Find where the given text appears and provide that cell's center as [X, Y] coordinate. 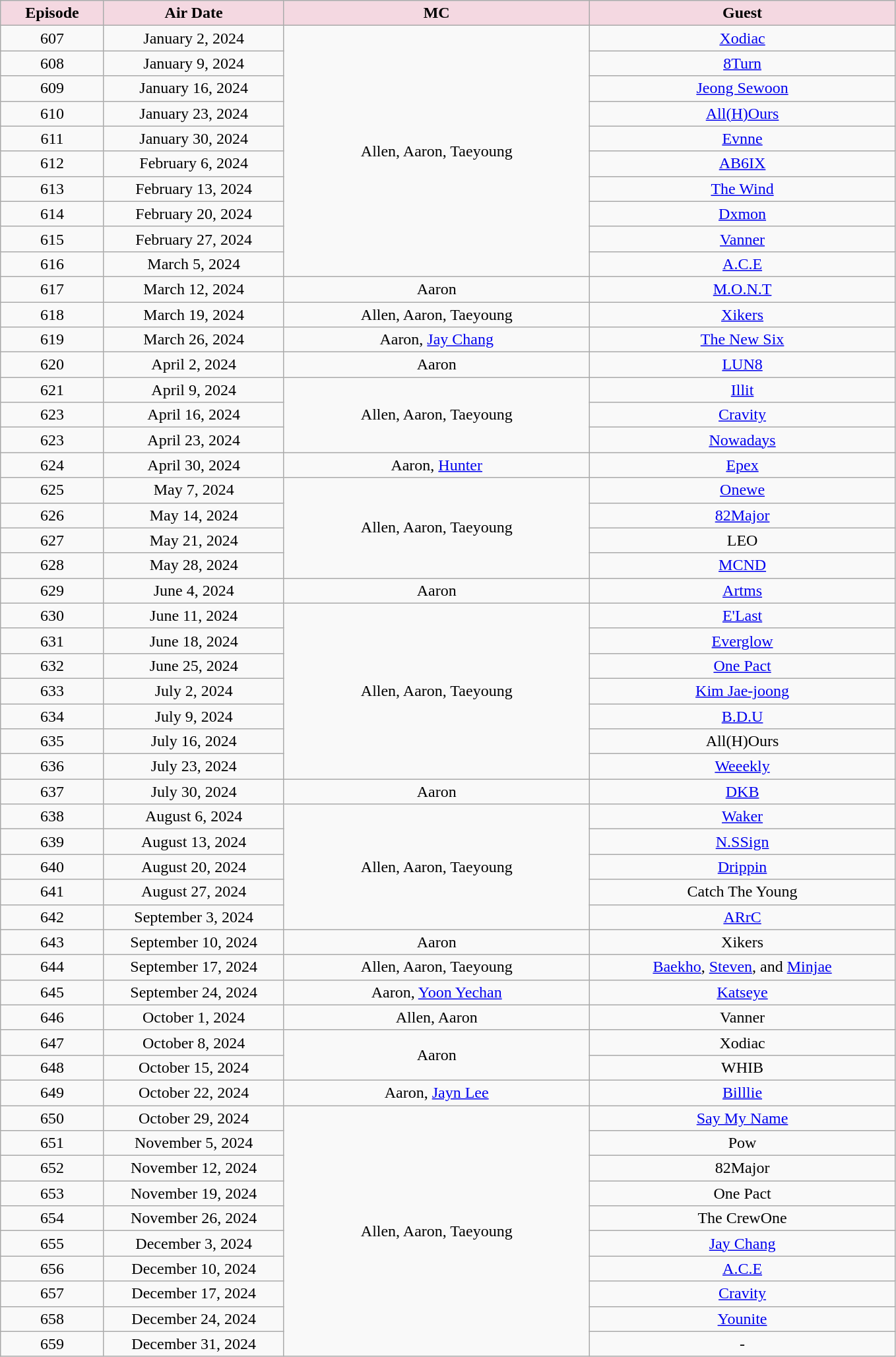
June 18, 2024 [194, 641]
August 20, 2024 [194, 867]
July 23, 2024 [194, 767]
September 3, 2024 [194, 917]
July 16, 2024 [194, 742]
March 12, 2024 [194, 289]
658 [53, 1319]
B.D.U [742, 716]
April 16, 2024 [194, 415]
613 [53, 189]
631 [53, 641]
Aaron, Yoon Yechan [437, 992]
654 [53, 1218]
February 13, 2024 [194, 189]
March 26, 2024 [194, 340]
646 [53, 1017]
The New Six [742, 340]
September 10, 2024 [194, 942]
Episode [53, 13]
Jay Chang [742, 1244]
April 23, 2024 [194, 440]
628 [53, 565]
September 24, 2024 [194, 992]
January 16, 2024 [194, 88]
December 17, 2024 [194, 1294]
Pow [742, 1143]
May 14, 2024 [194, 515]
November 19, 2024 [194, 1193]
650 [53, 1118]
638 [53, 817]
618 [53, 315]
May 28, 2024 [194, 565]
October 8, 2024 [194, 1042]
647 [53, 1042]
617 [53, 289]
645 [53, 992]
November 12, 2024 [194, 1168]
The CrewOne [742, 1218]
652 [53, 1168]
659 [53, 1344]
November 26, 2024 [194, 1218]
Say My Name [742, 1118]
May 7, 2024 [194, 490]
Billlie [742, 1092]
627 [53, 540]
April 2, 2024 [194, 365]
June 4, 2024 [194, 590]
ARrC [742, 917]
October 15, 2024 [194, 1067]
657 [53, 1294]
648 [53, 1067]
Aaron, Hunter [437, 465]
624 [53, 465]
MC [437, 13]
DKB [742, 792]
636 [53, 767]
Allen, Aaron [437, 1017]
WHIB [742, 1067]
630 [53, 615]
Weeekly [742, 767]
February 6, 2024 [194, 164]
Kim Jae-joong [742, 691]
Artms [742, 590]
615 [53, 239]
January 30, 2024 [194, 139]
619 [53, 340]
March 5, 2024 [194, 264]
M.O.N.T [742, 289]
Air Date [194, 13]
May 21, 2024 [194, 540]
January 2, 2024 [194, 38]
Jeong Sewoon [742, 88]
December 24, 2024 [194, 1319]
LUN8 [742, 365]
December 31, 2024 [194, 1344]
Evnne [742, 139]
656 [53, 1269]
April 30, 2024 [194, 465]
Guest [742, 13]
November 5, 2024 [194, 1143]
Dxmon [742, 214]
641 [53, 892]
August 27, 2024 [194, 892]
- [742, 1344]
October 29, 2024 [194, 1118]
October 22, 2024 [194, 1092]
634 [53, 716]
March 19, 2024 [194, 315]
August 13, 2024 [194, 842]
October 1, 2024 [194, 1017]
MCND [742, 565]
August 6, 2024 [194, 817]
626 [53, 515]
621 [53, 390]
Everglow [742, 641]
AB6IX [742, 164]
Epex [742, 465]
E'Last [742, 615]
612 [53, 164]
N.SSign [742, 842]
644 [53, 967]
655 [53, 1244]
643 [53, 942]
September 17, 2024 [194, 967]
637 [53, 792]
June 25, 2024 [194, 666]
February 20, 2024 [194, 214]
December 10, 2024 [194, 1269]
609 [53, 88]
Baekho, Steven, and Minjae [742, 967]
649 [53, 1092]
Illit [742, 390]
July 2, 2024 [194, 691]
639 [53, 842]
616 [53, 264]
8Turn [742, 63]
Nowadays [742, 440]
611 [53, 139]
June 11, 2024 [194, 615]
January 9, 2024 [194, 63]
LEO [742, 540]
608 [53, 63]
614 [53, 214]
January 23, 2024 [194, 113]
December 3, 2024 [194, 1244]
July 9, 2024 [194, 716]
Drippin [742, 867]
Younite [742, 1319]
Catch The Young [742, 892]
610 [53, 113]
632 [53, 666]
607 [53, 38]
651 [53, 1143]
Aaron, Jayn Lee [437, 1092]
April 9, 2024 [194, 390]
629 [53, 590]
642 [53, 917]
620 [53, 365]
625 [53, 490]
Waker [742, 817]
July 30, 2024 [194, 792]
Aaron, Jay Chang [437, 340]
653 [53, 1193]
633 [53, 691]
Onewe [742, 490]
The Wind [742, 189]
Katseye [742, 992]
February 27, 2024 [194, 239]
635 [53, 742]
640 [53, 867]
